Determine the (x, y) coordinate at the center of the cell enclosing the given text.  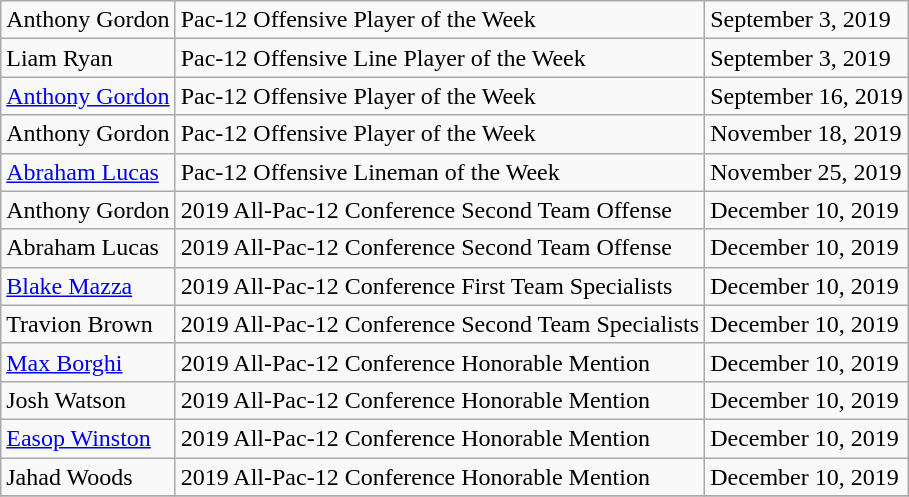
2019 All-Pac-12 Conference First Team Specialists (440, 286)
Max Borghi (88, 362)
Jahad Woods (88, 477)
November 25, 2019 (807, 172)
September 16, 2019 (807, 96)
Josh Watson (88, 400)
Liam Ryan (88, 58)
Easop Winston (88, 438)
Travion Brown (88, 324)
Pac-12 Offensive Line Player of the Week (440, 58)
Pac-12 Offensive Lineman of the Week (440, 172)
November 18, 2019 (807, 134)
Blake Mazza (88, 286)
2019 All-Pac-12 Conference Second Team Specialists (440, 324)
